Scan for the cell matching the given text and deliver its [X, Y] coordinate at center. 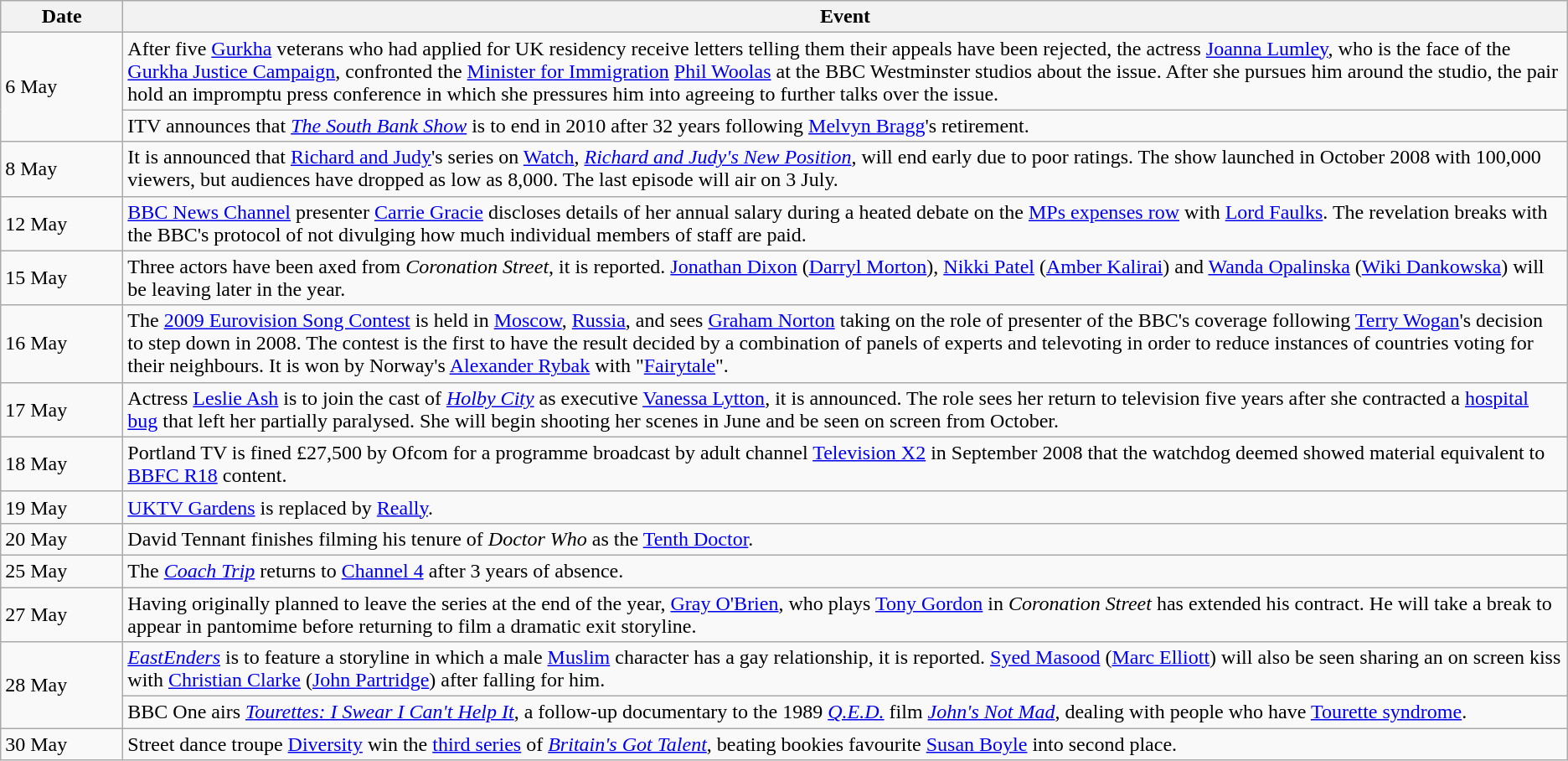
25 May [62, 571]
28 May [62, 686]
Date [62, 17]
David Tennant finishes filming his tenure of Doctor Who as the Tenth Doctor. [845, 539]
27 May [62, 613]
15 May [62, 278]
6 May [62, 87]
ITV announces that The South Bank Show is to end in 2010 after 32 years following Melvyn Bragg's retirement. [845, 126]
12 May [62, 223]
Event [845, 17]
20 May [62, 539]
16 May [62, 344]
30 May [62, 744]
18 May [62, 464]
The Coach Trip returns to Channel 4 after 3 years of absence. [845, 571]
8 May [62, 169]
Street dance troupe Diversity win the third series of Britain's Got Talent, beating bookies favourite Susan Boyle into second place. [845, 744]
19 May [62, 507]
UKTV Gardens is replaced by Really. [845, 507]
17 May [62, 409]
